Determine the [X, Y] coordinate at the center of the cell enclosing the given text.  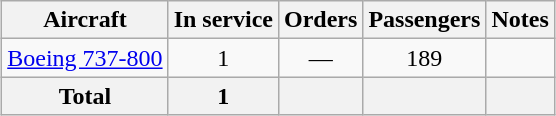
Total [85, 96]
— [320, 58]
Passengers [424, 20]
Orders [320, 20]
Notes [520, 20]
Aircraft [85, 20]
Boeing 737-800 [85, 58]
189 [424, 58]
In service [223, 20]
